Return [x, y] of the center of cell containing provided text 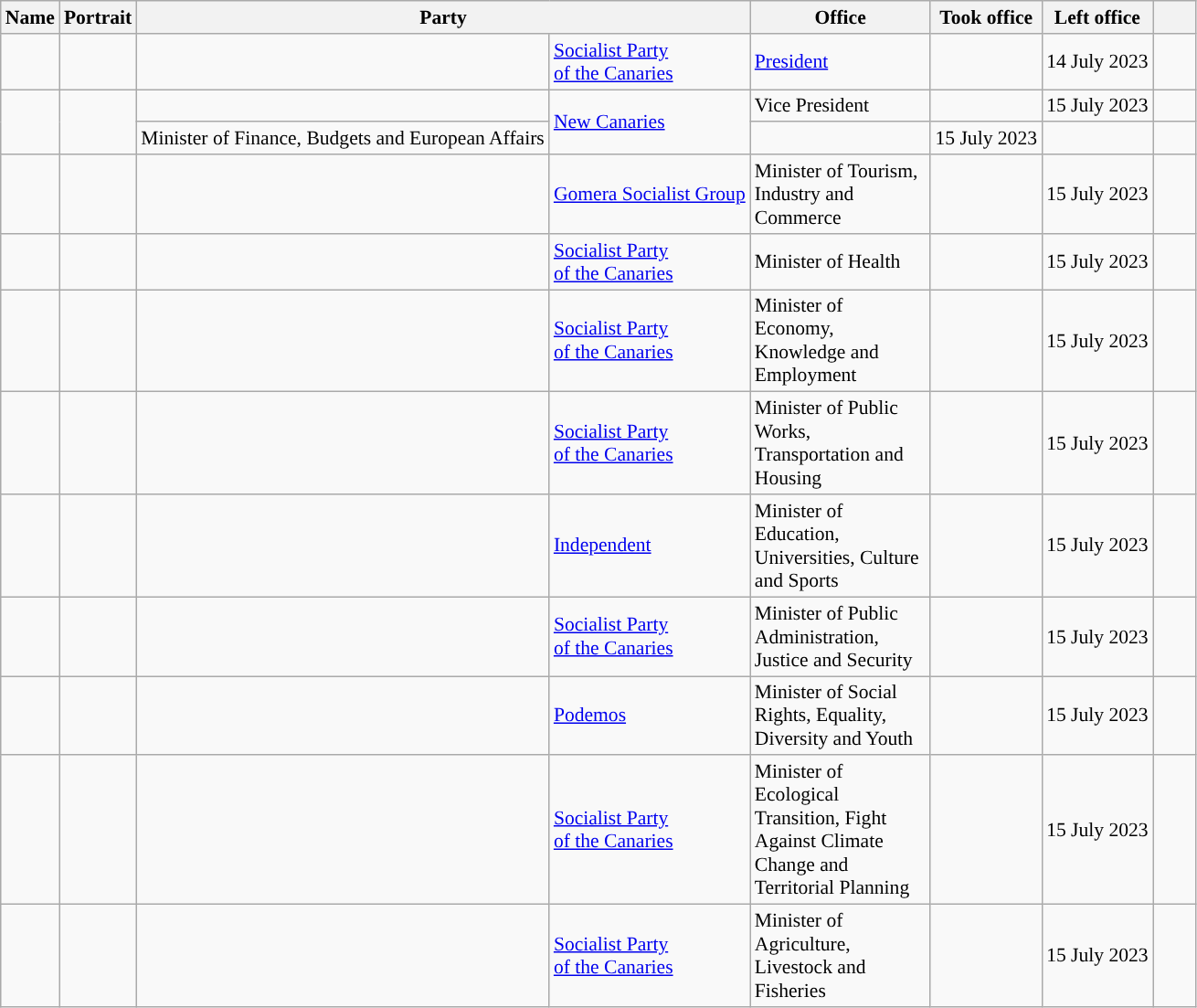
President [841, 62]
Party [443, 17]
Minister of Agriculture, Livestock and Fisheries [841, 956]
Minister of Public Administration, Justice and Security [841, 636]
Minister of Finance, Budgets and European Affairs [343, 139]
Office [841, 17]
Minister of Social Rights, Equality, Diversity and Youth [841, 716]
Took office [986, 17]
Gomera Socialist Group [650, 194]
Minister of Public Works, Transportation and Housing [841, 443]
Podemos [650, 716]
Minister of Ecological Transition, Fight Against Climate Change and Territorial Planning [841, 830]
Minister of Education, Universities, Culture and Sports [841, 546]
Minister of Health [841, 261]
Independent [650, 546]
Portrait [98, 17]
Left office [1097, 17]
Minister of Tourism, Industry and Commerce [841, 194]
Vice President [841, 106]
New Canaries [650, 122]
Minister of Economy, Knowledge and Employment [841, 341]
14 July 2023 [1097, 62]
Name [30, 17]
